Locate the cell with the specified text and output its [x, y] center coordinate. 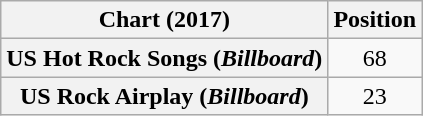
23 [375, 96]
US Hot Rock Songs (Billboard) [164, 58]
Position [375, 20]
US Rock Airplay (Billboard) [164, 96]
68 [375, 58]
Chart (2017) [164, 20]
